Scan for the cell matching the given text and deliver its (x, y) coordinate at center. 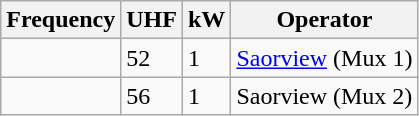
Saorview (Mux 1) (324, 58)
UHF (152, 20)
Operator (324, 20)
Saorview (Mux 2) (324, 96)
52 (152, 58)
Frequency (61, 20)
56 (152, 96)
kW (206, 20)
